Search for the cell housing the specified text and yield its [x, y] center coordinate. 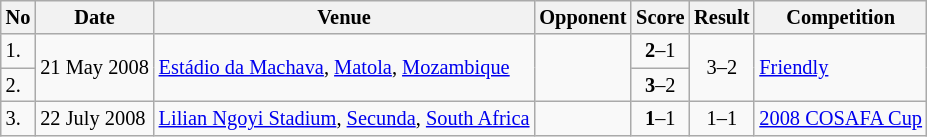
2008 COSAFA Cup [840, 118]
22 July 2008 [94, 118]
2–1 [660, 51]
Estádio da Machava, Matola, Mozambique [344, 68]
Score [660, 17]
Date [94, 17]
Opponent [582, 17]
1. [18, 51]
Friendly [840, 68]
Venue [344, 17]
21 May 2008 [94, 68]
2. [18, 85]
3. [18, 118]
Result [722, 17]
Lilian Ngoyi Stadium, Secunda, South Africa [344, 118]
No [18, 17]
Competition [840, 17]
